Determine the (X, Y) coordinate at the center of the cell enclosing the given text.  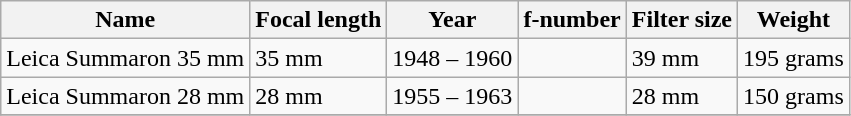
Name (126, 20)
Weight (794, 20)
Leica Summaron 28 mm (126, 96)
Focal length (318, 20)
1948 – 1960 (452, 58)
35 mm (318, 58)
Filter size (682, 20)
150 grams (794, 96)
1955 – 1963 (452, 96)
Leica Summaron 35 mm (126, 58)
f-number (572, 20)
Year (452, 20)
39 mm (682, 58)
195 grams (794, 58)
